Locate the cell with the specified text and output its [X, Y] center coordinate. 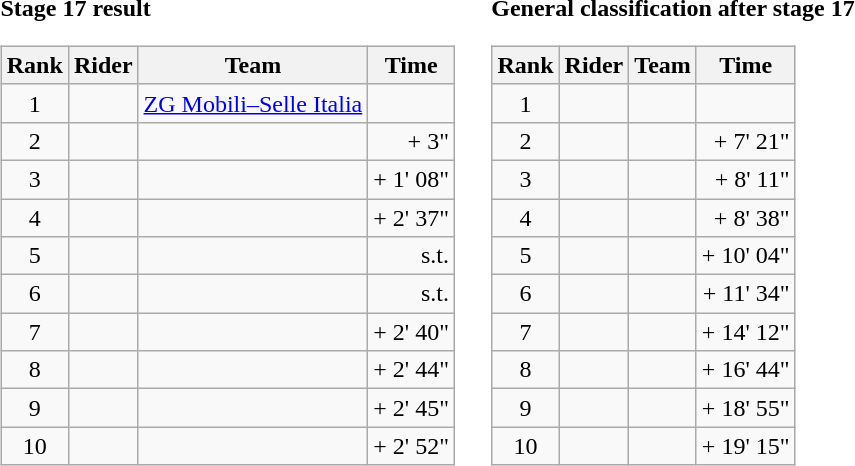
+ 16' 44" [746, 370]
+ 19' 15" [746, 446]
+ 8' 38" [746, 217]
+ 2' 40" [412, 332]
+ 1' 08" [412, 179]
+ 14' 12" [746, 332]
+ 2' 44" [412, 370]
+ 2' 45" [412, 408]
+ 10' 04" [746, 256]
+ 2' 52" [412, 446]
+ 7' 21" [746, 141]
ZG Mobili–Selle Italia [253, 103]
+ 2' 37" [412, 217]
+ 11' 34" [746, 294]
+ 3" [412, 141]
+ 8' 11" [746, 179]
+ 18' 55" [746, 408]
